Find where the given text appears and provide that cell's center as [X, Y] coordinate. 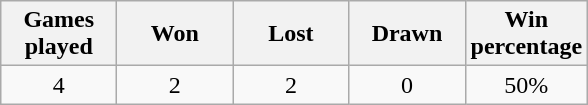
4 [59, 85]
0 [407, 85]
Won [175, 34]
Lost [291, 34]
Drawn [407, 34]
Games played [59, 34]
Win percentage [526, 34]
50% [526, 85]
